Detect which cell encompasses the target text, then output its [X, Y] center coordinate. 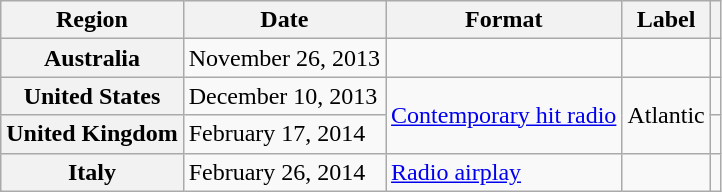
February 17, 2014 [284, 134]
Date [284, 20]
Australia [92, 58]
Format [504, 20]
November 26, 2013 [284, 58]
February 26, 2014 [284, 172]
Atlantic [666, 115]
December 10, 2013 [284, 96]
Contemporary hit radio [504, 115]
United Kingdom [92, 134]
United States [92, 96]
Italy [92, 172]
Radio airplay [504, 172]
Label [666, 20]
Region [92, 20]
